From the cell containing the given text, extract its center point as [X, Y] coordinate. 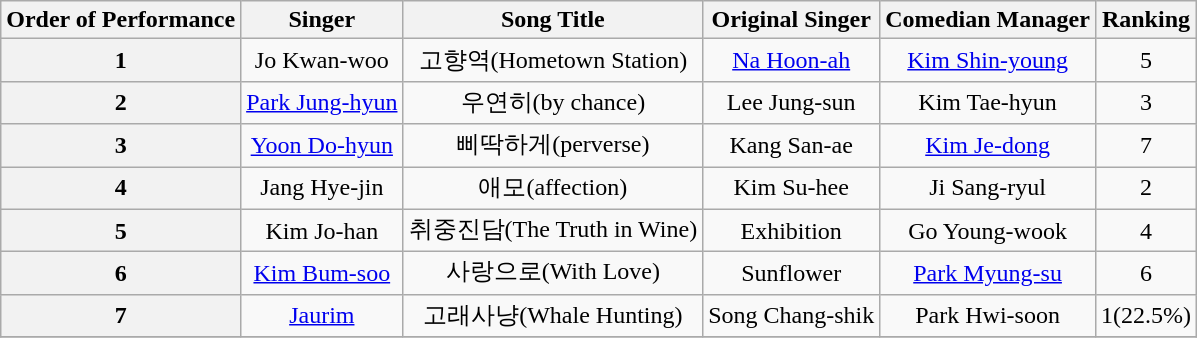
취중진담(The Truth in Wine) [553, 230]
Park Myung-su [988, 274]
사랑으로(With Love) [553, 274]
우연히(by chance) [553, 102]
Jo Kwan-woo [322, 60]
Comedian Manager [988, 20]
Yoon Do-hyun [322, 146]
Park Jung-hyun [322, 102]
Go Young-wook [988, 230]
Exhibition [792, 230]
Kim Tae-hyun [988, 102]
Jaurim [322, 316]
Kim Su-hee [792, 188]
1(22.5%) [1146, 316]
Kim Je-dong [988, 146]
Song Chang-shik [792, 316]
Singer [322, 20]
Kang San-ae [792, 146]
Kim Shin-young [988, 60]
Original Singer [792, 20]
고래사냥(Whale Hunting) [553, 316]
Kim Bum-soo [322, 274]
Sunflower [792, 274]
1 [121, 60]
Lee Jung-sun [792, 102]
Park Hwi-soon [988, 316]
Na Hoon-ah [792, 60]
Jang Hye-jin [322, 188]
고향역(Hometown Station) [553, 60]
Kim Jo-han [322, 230]
Song Title [553, 20]
삐딱하게(perverse) [553, 146]
애모(affection) [553, 188]
Ji Sang-ryul [988, 188]
Ranking [1146, 20]
Order of Performance [121, 20]
